From the cell containing the given text, extract its center point as [X, Y] coordinate. 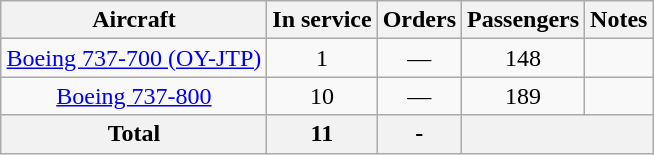
1 [322, 58]
Notes [619, 20]
189 [524, 96]
10 [322, 96]
Aircraft [134, 20]
Passengers [524, 20]
In service [322, 20]
Boeing 737-800 [134, 96]
Total [134, 134]
Orders [419, 20]
Boeing 737-700 (OY-JTP) [134, 58]
11 [322, 134]
- [419, 134]
148 [524, 58]
